From the cell containing the given text, extract its center point as (X, Y) coordinate. 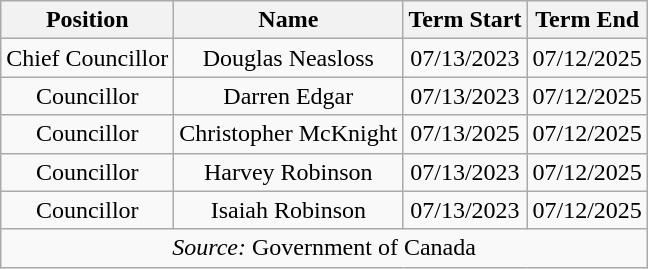
Position (88, 20)
Term End (587, 20)
Douglas Neasloss (288, 58)
Isaiah Robinson (288, 210)
Term Start (465, 20)
Name (288, 20)
Source: Government of Canada (324, 248)
Christopher McKnight (288, 134)
Harvey Robinson (288, 172)
Darren Edgar (288, 96)
07/13/2025 (465, 134)
Chief Councillor (88, 58)
